Output the (x, y) coordinate of the center of the cell containing the given text.  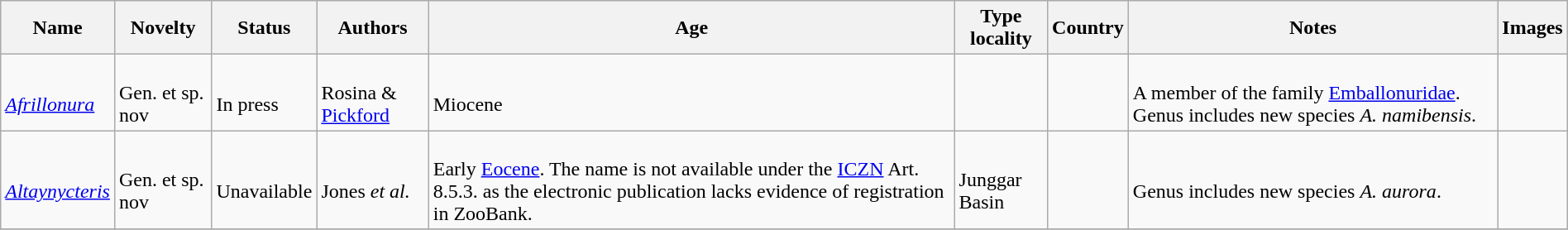
Rosina & Pickford (372, 93)
Notes (1313, 28)
In press (265, 93)
Jones et al. (372, 180)
Unavailable (265, 180)
Junggar Basin (1001, 180)
Altaynycteris (58, 180)
Status (265, 28)
Early Eocene. The name is not available under the ICZN Art. 8.5.3. as the electronic publication lacks evidence of registration in ZooBank. (691, 180)
Age (691, 28)
Country (1088, 28)
Type locality (1001, 28)
Miocene (691, 93)
A member of the family Emballonuridae. Genus includes new species A. namibensis. (1313, 93)
Afrillonura (58, 93)
Genus includes new species A. aurora. (1313, 180)
Images (1532, 28)
Novelty (162, 28)
Authors (372, 28)
Name (58, 28)
